Output the [X, Y] coordinate of the center of the cell containing the given text.  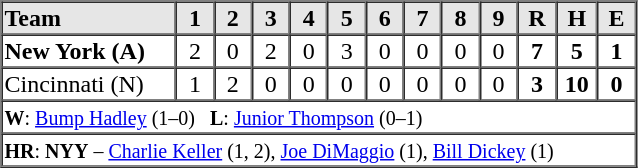
Cincinnati (N) [89, 84]
E [616, 18]
6 [385, 18]
Team [89, 18]
10 [578, 84]
9 [499, 18]
4 [309, 18]
HR: NYY – Charlie Keller (1, 2), Joe DiMaggio (1), Bill Dickey (1) [319, 150]
H [578, 18]
R [536, 18]
W: Bump Hadley (1–0) L: Junior Thompson (0–1) [319, 116]
New York (A) [89, 50]
8 [461, 18]
